Extract the (x, y) coordinate from the center of the cell holding the provided text.  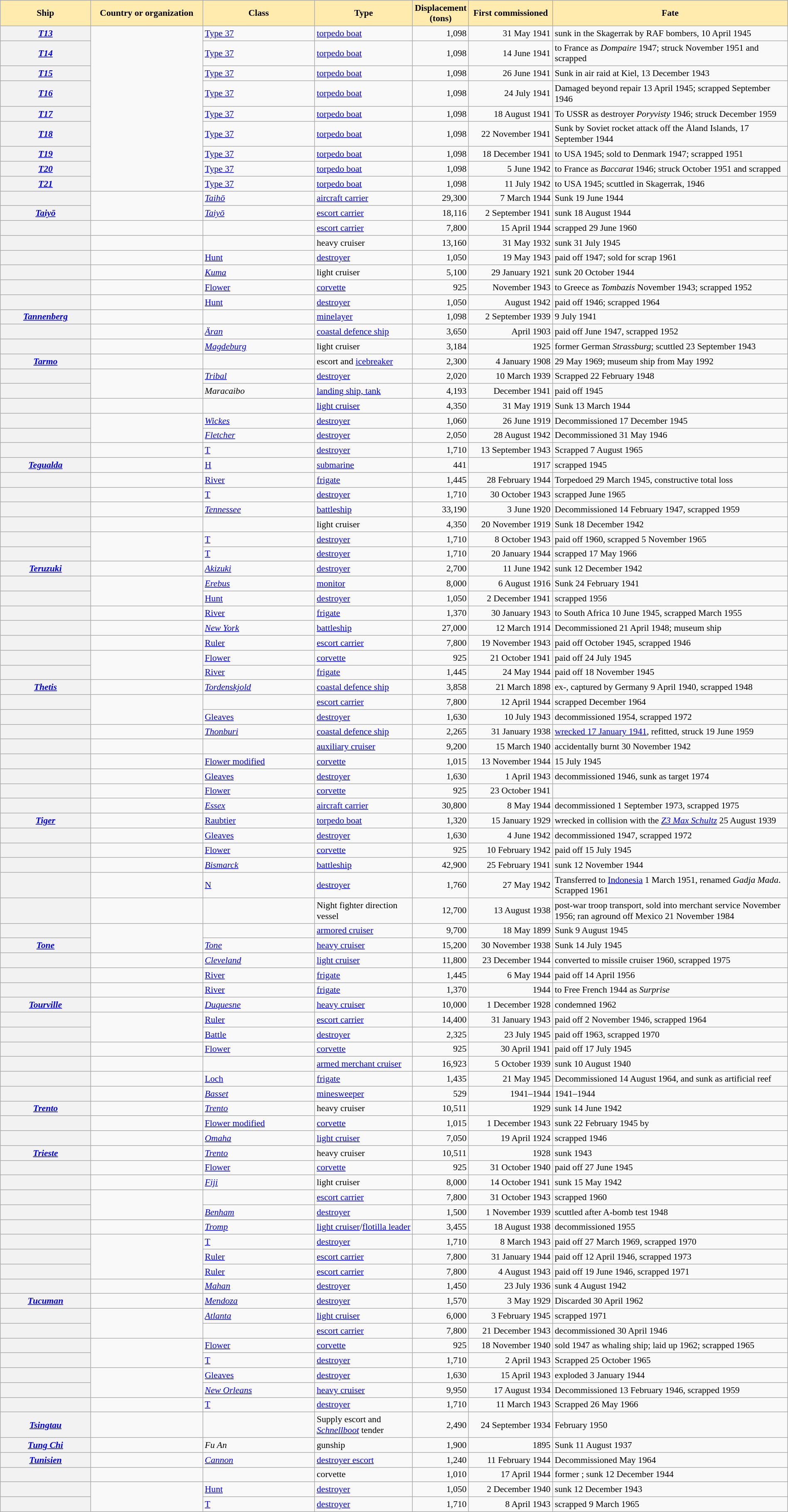
sold 1947 as whaling ship; laid up 1962; scrapped 1965 (670, 1346)
November 1943 (511, 287)
scrapped 17 May 1966 (670, 554)
sunk 31 July 1945 (670, 243)
21 October 1941 (511, 658)
22 November 1941 (511, 134)
529 (441, 1094)
sunk 15 May 1942 (670, 1183)
42,900 (441, 865)
Fate (670, 13)
Duquesne (259, 1005)
wrecked 17 January 1941, refitted, struck 19 June 1959 (670, 732)
23 July 1945 (511, 1035)
25 February 1941 (511, 865)
7 March 1944 (511, 198)
27 May 1942 (511, 885)
sunk 22 February 1945 by (670, 1124)
February 1950 (670, 1425)
28 February 1944 (511, 480)
sunk 1943 (670, 1153)
8 April 1943 (511, 1505)
Thonburi (259, 732)
3,650 (441, 332)
1895 (511, 1445)
11,800 (441, 961)
Ship (46, 13)
post-war troop transport, sold into merchant service November 1956; ran aground off Mexico 21 November 1984 (670, 911)
Trieste (46, 1153)
2 September 1941 (511, 213)
decommissioned 1947, scrapped 1972 (670, 835)
Benham (259, 1212)
30 January 1943 (511, 613)
31 May 1932 (511, 243)
29 May 1969; museum ship from May 1992 (670, 361)
to France as Dompaire 1947; struck November 1951 and scrapped (670, 53)
13 November 1944 (511, 761)
31 May 1919 (511, 406)
accidentally burnt 30 November 1942 (670, 747)
armed merchant cruiser (364, 1064)
Damaged beyond repair 13 April 1945; scrapped September 1946 (670, 94)
9,700 (441, 931)
2,300 (441, 361)
1,010 (441, 1475)
Sunk 18 December 1942 (670, 524)
24 May 1944 (511, 672)
to USA 1945; sold to Denmark 1947; scrapped 1951 (670, 154)
wrecked in collision with the Z3 Max Schultz 25 August 1939 (670, 821)
Äran (259, 332)
sunk 12 December 1942 (670, 569)
scrapped 9 March 1965 (670, 1505)
18 December 1941 (511, 154)
paid off June 1947, scrapped 1952 (670, 332)
3,455 (441, 1227)
Tannenberg (46, 317)
2,265 (441, 732)
30 April 1941 (511, 1049)
9,950 (441, 1390)
1944 (511, 990)
31 January 1938 (511, 732)
Wickes (259, 421)
decommissioned 1955 (670, 1227)
T13 (46, 33)
Fiji (259, 1183)
Raubtier (259, 821)
Scrapped 26 May 1966 (670, 1405)
18 August 1938 (511, 1227)
6,000 (441, 1316)
16,923 (441, 1064)
paid off 27 March 1969, scrapped 1970 (670, 1242)
10,000 (441, 1005)
8 March 1943 (511, 1242)
2 December 1940 (511, 1490)
1,500 (441, 1212)
paid off 19 June 1946, scrapped 1971 (670, 1272)
3,858 (441, 687)
Mahan (259, 1286)
Decommissioned May 1964 (670, 1460)
paid off 15 July 1945 (670, 850)
5 June 1942 (511, 169)
decommissioned 1946, sunk as target 1974 (670, 776)
26 June 1941 (511, 74)
Supply escort and Schnellboot tender (364, 1425)
Night fighter direction vessel (364, 911)
2,700 (441, 569)
15 July 1945 (670, 761)
1,240 (441, 1460)
2 December 1941 (511, 598)
First commissioned (511, 13)
Essex (259, 806)
1,760 (441, 885)
Sunk 9 August 1945 (670, 931)
4 January 1908 (511, 361)
19 November 1943 (511, 643)
scrapped 1945 (670, 465)
gunship (364, 1445)
decommissioned 30 April 1946 (670, 1331)
14 October 1941 (511, 1183)
paid off 18 November 1945 (670, 672)
Class (259, 13)
landing ship, tank (364, 391)
28 August 1942 (511, 435)
12 April 1944 (511, 702)
To USSR as destroyer Poryvisty 1946; struck December 1959 (670, 114)
31 October 1940 (511, 1168)
December 1941 (511, 391)
14,400 (441, 1020)
paid off 1960, scrapped 5 November 1965 (670, 539)
2,050 (441, 435)
1925 (511, 347)
2,490 (441, 1425)
paid off 1946; scrapped 1964 (670, 302)
Displacement (tons) (441, 13)
21 December 1943 (511, 1331)
3 February 1945 (511, 1316)
10 July 1943 (511, 717)
Decommissioned 17 December 1945 (670, 421)
to USA 1945; scuttled in Skagerrak, 1946 (670, 184)
5,100 (441, 273)
3 May 1929 (511, 1301)
12,700 (441, 911)
1928 (511, 1153)
decommissioned 1954, scrapped 1972 (670, 717)
29 January 1921 (511, 273)
24 September 1934 (511, 1425)
Sunk 14 July 1945 (670, 946)
paid off 17 July 1945 (670, 1049)
Loch (259, 1079)
1917 (511, 465)
light cruiser/flotilla leader (364, 1227)
Sunk 13 March 1944 (670, 406)
ex-, captured by Germany 9 April 1940, scrapped 1948 (670, 687)
New Orleans (259, 1390)
Battle (259, 1035)
sunk 18 August 1944 (670, 213)
to Greece as Tombazis November 1943; scrapped 1952 (670, 287)
Kuma (259, 273)
4,193 (441, 391)
Scrapped 22 February 1948 (670, 376)
scrapped December 1964 (670, 702)
Omaha (259, 1138)
sunk 10 August 1940 (670, 1064)
18 November 1940 (511, 1346)
1,900 (441, 1445)
3 June 1920 (511, 510)
Sunk 24 February 1941 (670, 584)
10 February 1942 (511, 850)
5 October 1939 (511, 1064)
sunk 20 October 1944 (670, 273)
Tunisien (46, 1460)
Decommissioned 14 February 1947, scrapped 1959 (670, 510)
18,116 (441, 213)
Maracaibo (259, 391)
1,570 (441, 1301)
sunk 4 August 1942 (670, 1286)
sunk in the Skagerrak by RAF bombers, 10 April 1945 (670, 33)
Magdeburg (259, 347)
August 1942 (511, 302)
sunk 12 December 1943 (670, 1490)
T14 (46, 53)
20 November 1919 (511, 524)
N (259, 885)
minesweeper (364, 1094)
15 March 1940 (511, 747)
Akizuki (259, 569)
Tarmo (46, 361)
minelayer (364, 317)
29,300 (441, 198)
3,184 (441, 347)
4 August 1943 (511, 1272)
Fu An (259, 1445)
to France as Baccarat 1946; struck October 1951 and scrapped (670, 169)
Taihō (259, 198)
Tourville (46, 1005)
1 December 1928 (511, 1005)
Decommissioned 31 May 1946 (670, 435)
paid off 1947; sold for scrap 1961 (670, 258)
31 January 1943 (511, 1020)
April 1903 (511, 332)
Discarded 30 April 1962 (670, 1301)
441 (441, 465)
Sunk by Soviet rocket attack off the Åland Islands, 17 September 1944 (670, 134)
Bismarck (259, 865)
scrapped 1971 (670, 1316)
Decommissioned 14 August 1964, and sunk as artificial reef (670, 1079)
1 April 1943 (511, 776)
Tucuman (46, 1301)
18 August 1941 (511, 114)
9,200 (441, 747)
17 April 1944 (511, 1475)
4 June 1942 (511, 835)
19 April 1924 (511, 1138)
Tennessee (259, 510)
sunk 12 November 1944 (670, 865)
11 March 1943 (511, 1405)
sunk 14 June 1942 (670, 1109)
Scrapped 7 August 1965 (670, 450)
paid off 1945 (670, 391)
Tribal (259, 376)
T18 (46, 134)
Scrapped 25 October 1965 (670, 1361)
17 August 1934 (511, 1390)
19 May 1943 (511, 258)
15 April 1943 (511, 1375)
Sunk 19 June 1944 (670, 198)
scrapped June 1965 (670, 495)
Torpedoed 29 March 1945, constructive total loss (670, 480)
1929 (511, 1109)
Country or organization (147, 13)
1,435 (441, 1079)
converted to missile cruiser 1960, scrapped 1975 (670, 961)
27,000 (441, 628)
T19 (46, 154)
Decommissioned 13 February 1946, scrapped 1959 (670, 1390)
Teruzuki (46, 569)
13 August 1938 (511, 911)
31 October 1943 (511, 1198)
30 November 1938 (511, 946)
Sunk in air raid at Kiel, 13 December 1943 (670, 74)
Sunk 11 August 1937 (670, 1445)
Mendoza (259, 1301)
scuttled after A-bomb test 1948 (670, 1212)
to Free French 1944 as Surprise (670, 990)
monitor (364, 584)
escort and icebreaker (364, 361)
Transferred to Indonesia 1 March 1951, renamed Gadja Mada. Scrapped 1961 (670, 885)
armored cruiser (364, 931)
2,020 (441, 376)
8 October 1943 (511, 539)
T15 (46, 74)
6 August 1916 (511, 584)
2 September 1939 (511, 317)
21 May 1945 (511, 1079)
paid off 2 November 1946, scrapped 1964 (670, 1020)
scrapped 1960 (670, 1198)
paid off 1963, scrapped 1970 (670, 1035)
2 April 1943 (511, 1361)
13 September 1943 (511, 450)
Tung Chi (46, 1445)
1,320 (441, 821)
1 December 1943 (511, 1124)
30 October 1943 (511, 495)
30,800 (441, 806)
2,325 (441, 1035)
26 June 1919 (511, 421)
14 June 1941 (511, 53)
9 July 1941 (670, 317)
31 January 1944 (511, 1257)
Tromp (259, 1227)
scrapped 1956 (670, 598)
Decommissioned 21 April 1948; museum ship (670, 628)
Atlanta (259, 1316)
11 February 1944 (511, 1460)
T21 (46, 184)
1 November 1939 (511, 1212)
Tsingtau (46, 1425)
33,190 (441, 510)
to South Africa 10 June 1945, scrapped March 1955 (670, 613)
auxiliary cruiser (364, 747)
paid off October 1945, scrapped 1946 (670, 643)
T16 (46, 94)
31 May 1941 (511, 33)
decommissioned 1 September 1973, scrapped 1975 (670, 806)
paid off 24 July 1945 (670, 658)
paid off 12 April 1946, scrapped 1973 (670, 1257)
condemned 1962 (670, 1005)
23 October 1941 (511, 791)
Cleveland (259, 961)
7,050 (441, 1138)
20 January 1944 (511, 554)
15 April 1944 (511, 228)
Tordenskjold (259, 687)
paid off 14 April 1956 (670, 975)
Type (364, 13)
former ; sunk 12 December 1944 (670, 1475)
10 March 1939 (511, 376)
T17 (46, 114)
15,200 (441, 946)
21 March 1898 (511, 687)
11 June 1942 (511, 569)
scrapped 1946 (670, 1138)
8 May 1944 (511, 806)
15 January 1929 (511, 821)
23 July 1936 (511, 1286)
Erebus (259, 584)
submarine (364, 465)
Tiger (46, 821)
18 May 1899 (511, 931)
Tegualda (46, 465)
T20 (46, 169)
Thetis (46, 687)
H (259, 465)
24 July 1941 (511, 94)
23 December 1944 (511, 961)
paid off 27 June 1945 (670, 1168)
New York (259, 628)
scrapped 29 June 1960 (670, 228)
6 May 1944 (511, 975)
13,160 (441, 243)
11 July 1942 (511, 184)
Cannon (259, 1460)
destroyer escort (364, 1460)
exploded 3 January 1944 (670, 1375)
Basset (259, 1094)
Fletcher (259, 435)
former German Strassburg; scuttled 23 September 1943 (670, 347)
1,450 (441, 1286)
1,060 (441, 421)
12 March 1914 (511, 628)
